Pinpoint the cell where the given text exists, returning its (X, Y) midpoint coordinate. 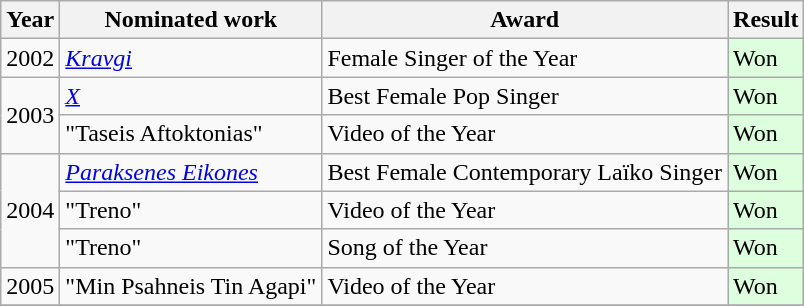
2004 (30, 210)
Award (525, 20)
2005 (30, 286)
Best Female Contemporary Laïko Singer (525, 172)
Song of the Year (525, 248)
"Taseis Aftoktonias" (191, 134)
"Min Psahneis Tin Agapi" (191, 286)
X (191, 96)
Nominated work (191, 20)
Kravgi (191, 58)
Paraksenes Eikones (191, 172)
2002 (30, 58)
2003 (30, 115)
Best Female Pop Singer (525, 96)
Female Singer of the Year (525, 58)
Year (30, 20)
Result (766, 20)
